Detect which cell encompasses the target text, then output its [X, Y] center coordinate. 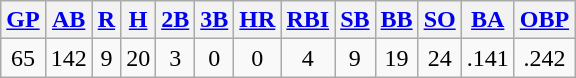
65 [23, 58]
24 [440, 58]
2B [176, 20]
OBP [544, 20]
.242 [544, 58]
SO [440, 20]
RBI [308, 20]
3B [214, 20]
GP [23, 20]
.141 [488, 58]
3 [176, 58]
BA [488, 20]
142 [68, 58]
BB [396, 20]
R [106, 20]
19 [396, 58]
AB [68, 20]
20 [138, 58]
H [138, 20]
4 [308, 58]
SB [355, 20]
HR [258, 20]
